For the text-containing cell, return its midpoint in (x, y) coordinate format. 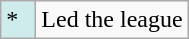
* (18, 20)
Led the league (112, 20)
